Capture the cell that displays the provided text and extract its (x, y) central coordinate. 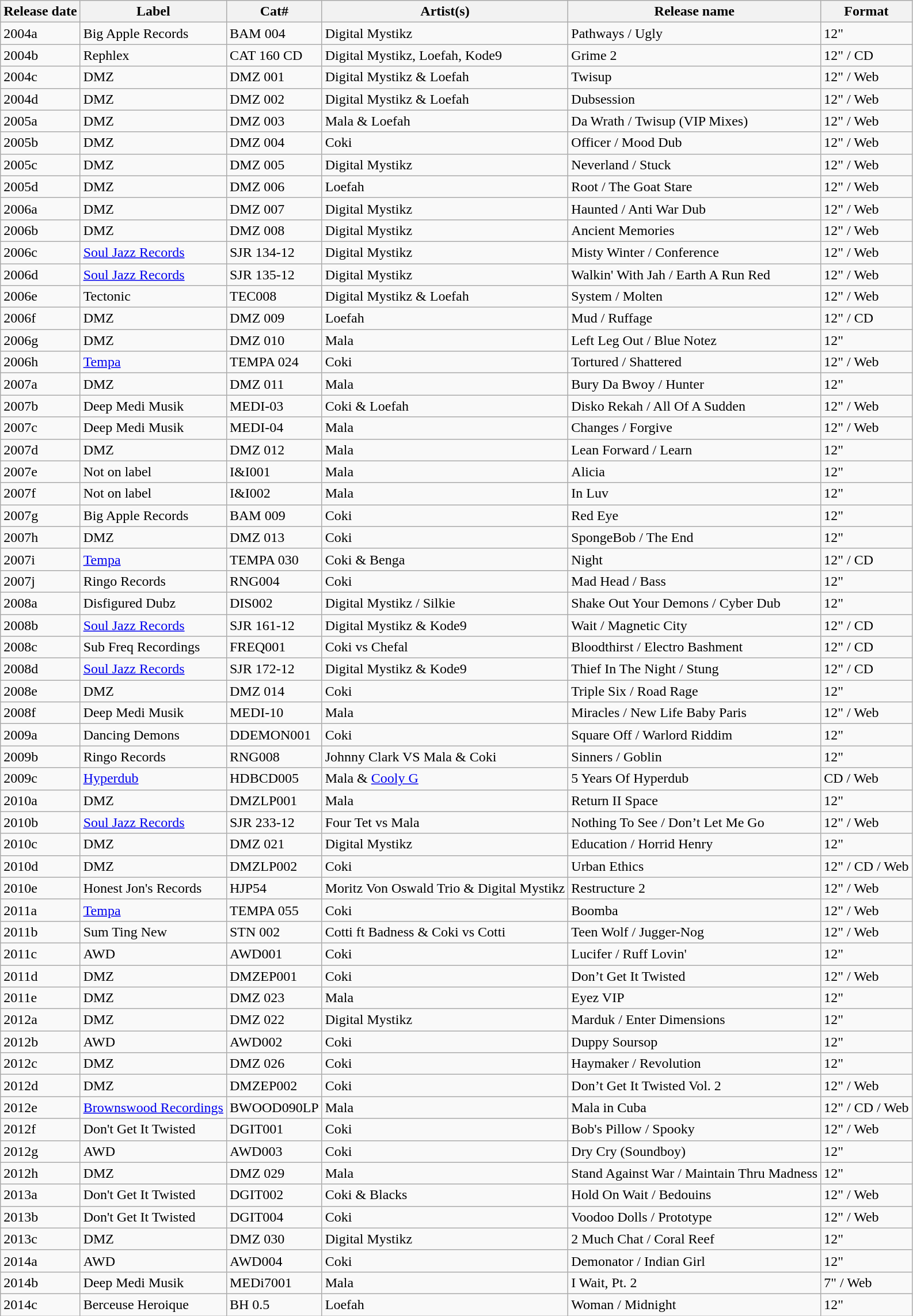
2011c (40, 954)
DGIT001 (274, 1129)
2006h (40, 362)
Walkin' With Jah / Earth A Run Red (694, 275)
Thief In The Night / Stung (694, 669)
2004b (40, 55)
HDBCD005 (274, 779)
Education / Horrid Henry (694, 844)
2006b (40, 230)
DMZ 026 (274, 1064)
Digital Mystikz / Silkie (445, 603)
BAM 009 (274, 515)
Nothing To See / Don’t Let Me Go (694, 822)
Moritz Von Oswald Trio & Digital Mystikz (445, 888)
Left Leg Out / Blue Notez (694, 340)
TEMPA 024 (274, 362)
TEC008 (274, 297)
Haunted / Anti War Dub (694, 208)
Shake Out Your Demons / Cyber Dub (694, 603)
2006d (40, 275)
DMZ 014 (274, 691)
Rephlex (153, 55)
DMZ 005 (274, 165)
2005b (40, 143)
Lean Forward / Learn (694, 450)
AWD002 (274, 1042)
Mala & Loefah (445, 121)
Mad Head / Bass (694, 581)
TEMPA 030 (274, 559)
Twisup (694, 77)
Misty Winter / Conference (694, 252)
Haymaker / Revolution (694, 1064)
2009b (40, 757)
Johnny Clark VS Mala & Coki (445, 757)
Square Off / Warlord Riddim (694, 735)
DGIT004 (274, 1217)
Dubsession (694, 99)
Mala in Cuba (694, 1108)
2007d (40, 450)
I Wait, Pt. 2 (694, 1283)
DMZEP002 (274, 1086)
2010d (40, 866)
2008d (40, 669)
2012b (40, 1042)
2007g (40, 515)
2007b (40, 406)
Release date (40, 12)
Brownswood Recordings (153, 1108)
I&I002 (274, 494)
Marduk / Enter Dimensions (694, 1020)
2005a (40, 121)
SJR 233-12 (274, 822)
Dry Cry (Soundboy) (694, 1151)
Red Eye (694, 515)
Disfigured Dubz (153, 603)
DMZ 010 (274, 340)
DMZLP002 (274, 866)
2013b (40, 1217)
2012d (40, 1086)
2009c (40, 779)
Mud / Ruffage (694, 318)
Don’t Get It Twisted (694, 976)
System / Molten (694, 297)
Stand Against War / Maintain Thru Madness (694, 1173)
DMZ 003 (274, 121)
CD / Web (866, 779)
2011d (40, 976)
Berceuse Heroique (153, 1304)
Bob's Pillow / Spooky (694, 1129)
2007a (40, 384)
Demonator / Indian Girl (694, 1261)
Coki vs Chefal (445, 647)
2011a (40, 910)
2011e (40, 998)
HJP54 (274, 888)
FREQ001 (274, 647)
2008c (40, 647)
Pathways / Ugly (694, 33)
Changes / Forgive (694, 428)
2006g (40, 340)
2007e (40, 472)
2 Much Chat / Coral Reef (694, 1239)
Coki & Benga (445, 559)
2010b (40, 822)
2014c (40, 1304)
Release name (694, 12)
RNG004 (274, 581)
Dancing Demons (153, 735)
Cat# (274, 12)
2007f (40, 494)
Disko Rekah / All Of A Sudden (694, 406)
DMZ 008 (274, 230)
SJR 172-12 (274, 669)
2013c (40, 1239)
2005c (40, 165)
Label (153, 12)
Tortured / Shattered (694, 362)
DMZ 001 (274, 77)
Da Wrath / Twisup (VIP Mixes) (694, 121)
2012a (40, 1020)
RNG008 (274, 757)
Woman / Midnight (694, 1304)
BAM 004 (274, 33)
In Luv (694, 494)
Coki & Blacks (445, 1195)
Bury Da Bwoy / Hunter (694, 384)
DMZ 022 (274, 1020)
2008f (40, 713)
2006a (40, 208)
DMZ 011 (274, 384)
2010c (40, 844)
SpongeBob / The End (694, 537)
DMZ 002 (274, 99)
DMZ 029 (274, 1173)
2013a (40, 1195)
DIS002 (274, 603)
2004d (40, 99)
Boomba (694, 910)
Mala & Cooly G (445, 779)
Triple Six / Road Rage (694, 691)
Root / The Goat Stare (694, 187)
2012e (40, 1108)
2007c (40, 428)
Teen Wolf / Jugger-Nog (694, 932)
MEDI-10 (274, 713)
Sum Ting New (153, 932)
Return II Space (694, 801)
2010a (40, 801)
DMZ 006 (274, 187)
AWD004 (274, 1261)
2009a (40, 735)
Four Tet vs Mala (445, 822)
2008e (40, 691)
CAT 160 CD (274, 55)
DMZ 030 (274, 1239)
Tectonic (153, 297)
BWOOD090LP (274, 1108)
2004a (40, 33)
2012c (40, 1064)
Sub Freq Recordings (153, 647)
Miracles / New Life Baby Paris (694, 713)
AWD003 (274, 1151)
Hold On Wait / Bedouins (694, 1195)
SJR 134-12 (274, 252)
2012h (40, 1173)
2006e (40, 297)
Duppy Soursop (694, 1042)
Digital Mystikz, Loefah, Kode9 (445, 55)
DMZ 009 (274, 318)
2011b (40, 932)
Ancient Memories (694, 230)
Artist(s) (445, 12)
2012f (40, 1129)
2010e (40, 888)
DMZ 021 (274, 844)
2005d (40, 187)
Grime 2 (694, 55)
DMZ 004 (274, 143)
TEMPA 055 (274, 910)
DGIT002 (274, 1195)
Cotti ft Badness & Coki vs Cotti (445, 932)
MEDI-03 (274, 406)
2007j (40, 581)
Restructure 2 (694, 888)
DMZ 012 (274, 450)
I&I001 (274, 472)
5 Years Of Hyperdub (694, 779)
DMZLP001 (274, 801)
BH 0.5 (274, 1304)
Bloodthirst / Electro Bashment (694, 647)
2006c (40, 252)
2014a (40, 1261)
MEDi7001 (274, 1283)
Wait / Magnetic City (694, 625)
2012g (40, 1151)
Alicia (694, 472)
2007h (40, 537)
7" / Web (866, 1283)
SJR 135-12 (274, 275)
2007i (40, 559)
DMZ 023 (274, 998)
Night (694, 559)
Honest Jon's Records (153, 888)
DDEMON001 (274, 735)
Hyperdub (153, 779)
2014b (40, 1283)
Coki & Loefah (445, 406)
Format (866, 12)
AWD001 (274, 954)
Urban Ethics (694, 866)
Eyez VIP (694, 998)
Sinners / Goblin (694, 757)
Voodoo Dolls / Prototype (694, 1217)
STN 002 (274, 932)
Officer / Mood Dub (694, 143)
2008b (40, 625)
Lucifer / Ruff Lovin' (694, 954)
DMZ 013 (274, 537)
SJR 161-12 (274, 625)
2004c (40, 77)
2008a (40, 603)
DMZ 007 (274, 208)
Don’t Get It Twisted Vol. 2 (694, 1086)
2006f (40, 318)
Neverland / Stuck (694, 165)
DMZEP001 (274, 976)
MEDI-04 (274, 428)
